Output the [X, Y] coordinate of the center of the cell containing the given text.  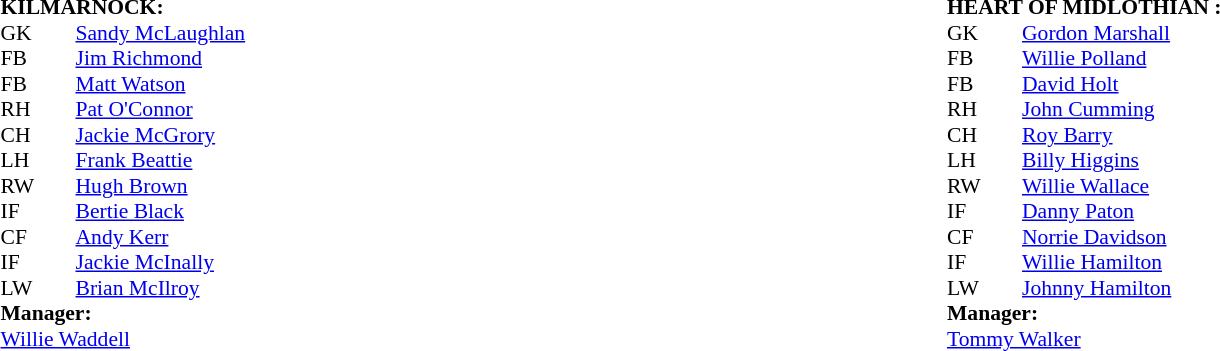
Sandy McLaughlan [161, 33]
Matt Watson [161, 84]
Hugh Brown [161, 186]
Bertie Black [161, 211]
Manager: [122, 313]
Frank Beattie [161, 161]
Jackie McInally [161, 263]
Brian McIlroy [161, 288]
Andy Kerr [161, 237]
Jim Richmond [161, 59]
Jackie McGrory [161, 135]
Pat O'Connor [161, 109]
